Provide the (x, y) coordinate of the cell's center where the given text is located.  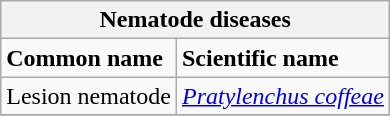
Common name (89, 58)
Lesion nematode (89, 96)
Scientific name (282, 58)
Nematode diseases (196, 20)
Pratylenchus coffeae (282, 96)
